Identify which cell holds the provided text, then report its (x, y) central coordinate. 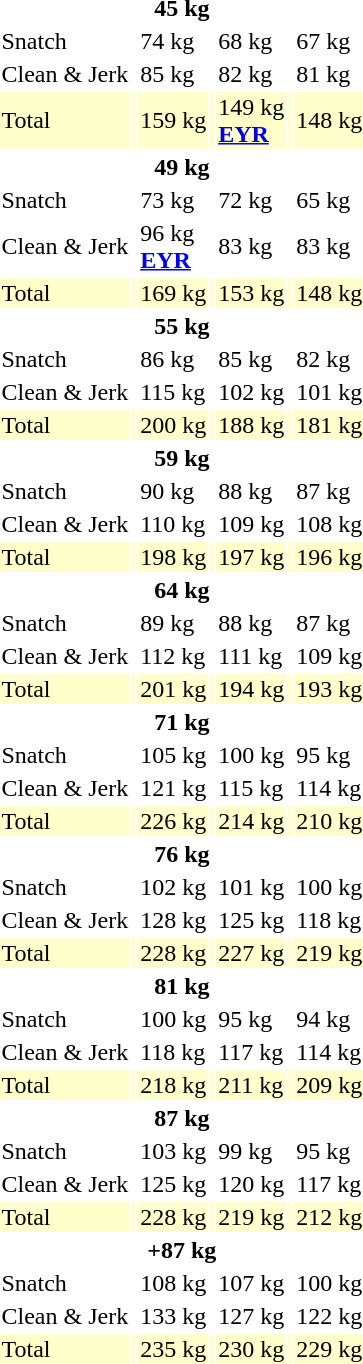
101 kg (252, 887)
118 kg (174, 1052)
82 kg (252, 74)
95 kg (252, 1019)
197 kg (252, 557)
86 kg (174, 359)
107 kg (252, 1283)
68 kg (252, 41)
127 kg (252, 1316)
235 kg (174, 1349)
159 kg (174, 120)
109 kg (252, 524)
149 kgEYR (252, 120)
128 kg (174, 920)
108 kg (174, 1283)
219 kg (252, 1217)
227 kg (252, 953)
103 kg (174, 1151)
211 kg (252, 1085)
120 kg (252, 1184)
218 kg (174, 1085)
110 kg (174, 524)
133 kg (174, 1316)
121 kg (174, 788)
117 kg (252, 1052)
105 kg (174, 755)
99 kg (252, 1151)
96 kgEYR (174, 246)
200 kg (174, 425)
188 kg (252, 425)
89 kg (174, 623)
74 kg (174, 41)
226 kg (174, 821)
112 kg (174, 656)
72 kg (252, 200)
153 kg (252, 293)
230 kg (252, 1349)
111 kg (252, 656)
169 kg (174, 293)
90 kg (174, 491)
214 kg (252, 821)
83 kg (252, 246)
73 kg (174, 200)
201 kg (174, 689)
198 kg (174, 557)
194 kg (252, 689)
